Search for the cell housing the specified text and yield its (x, y) center coordinate. 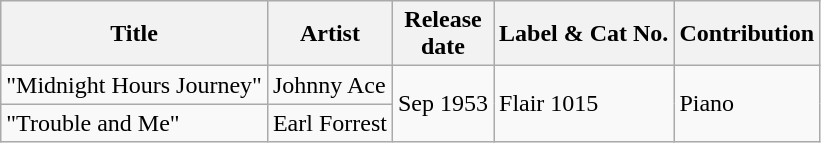
Title (134, 34)
Releasedate (442, 34)
Artist (330, 34)
Johnny Ace (330, 85)
Contribution (747, 34)
Sep 1953 (442, 104)
Flair 1015 (584, 104)
Earl Forrest (330, 123)
Label & Cat No. (584, 34)
"Trouble and Me" (134, 123)
Piano (747, 104)
"Midnight Hours Journey" (134, 85)
